Output the (x, y) coordinate of the center of the cell containing the given text.  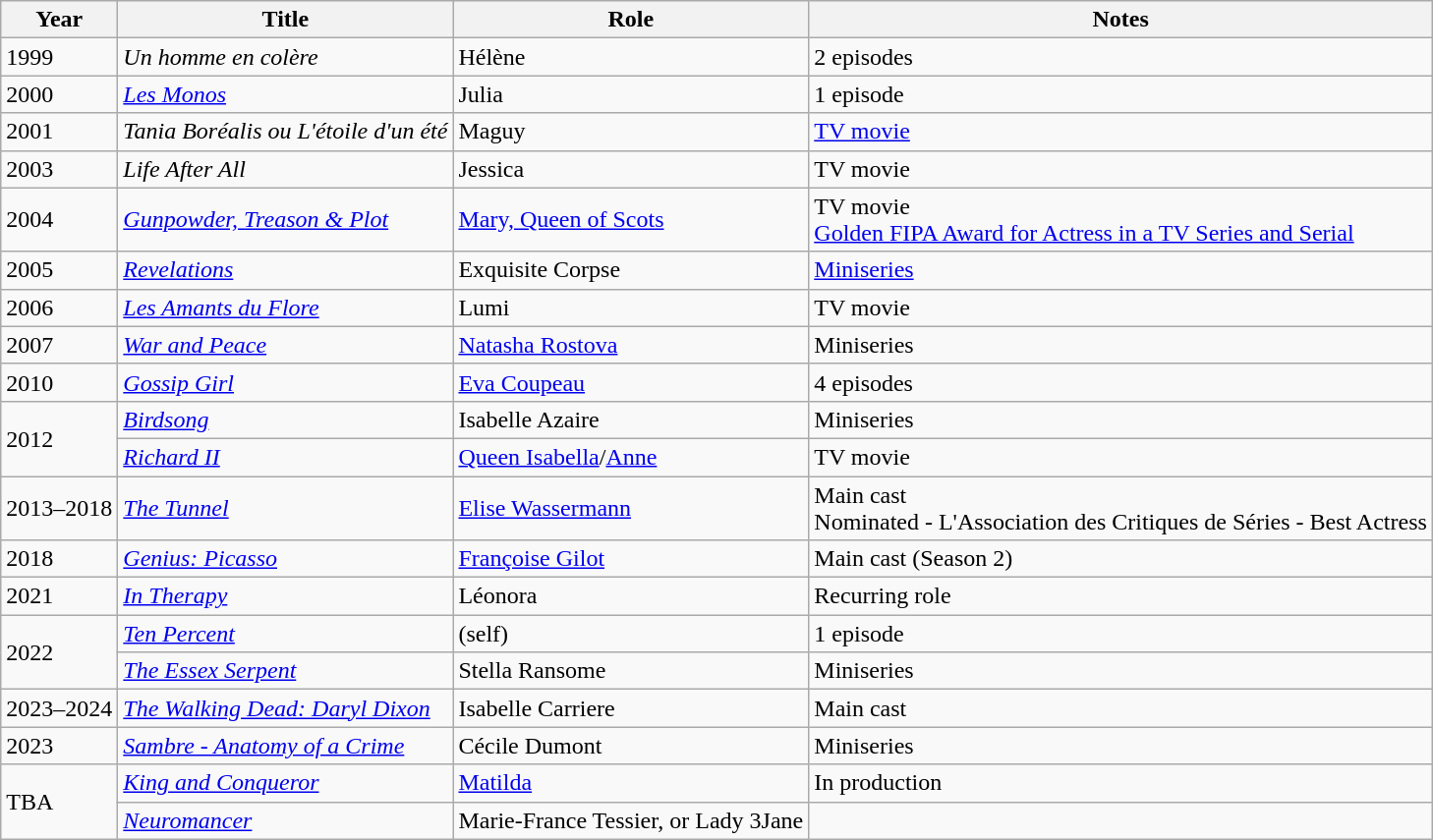
Matilda (631, 783)
2006 (59, 308)
Marie-France Tessier, or Lady 3Jane (631, 820)
Julia (631, 94)
In production (1120, 783)
(self) (631, 634)
TBA (59, 802)
2001 (59, 132)
Exquisite Corpse (631, 270)
Natasha Rostova (631, 345)
Un homme en colère (285, 57)
Main cast (1120, 708)
2022 (59, 652)
Richard II (285, 457)
Cécile Dumont (631, 746)
2018 (59, 559)
Les Monos (285, 94)
2023 (59, 746)
Jessica (631, 169)
War and Peace (285, 345)
The Walking Dead: Daryl Dixon (285, 708)
2 episodes (1120, 57)
2005 (59, 270)
Revelations (285, 270)
King and Conqueror (285, 783)
Notes (1120, 20)
Elise Wassermann (631, 507)
Genius: Picasso (285, 559)
Title (285, 20)
2004 (59, 220)
2012 (59, 438)
Queen Isabella/Anne (631, 457)
2021 (59, 596)
Gunpowder, Treason & Plot (285, 220)
Mary, Queen of Scots (631, 220)
Ten Percent (285, 634)
Lumi (631, 308)
4 episodes (1120, 382)
Life After All (285, 169)
2007 (59, 345)
Isabelle Azaire (631, 420)
Sambre - Anatomy of a Crime (285, 746)
Léonora (631, 596)
The Tunnel (285, 507)
Main castNominated - L'Association des Critiques de Séries - Best Actress (1120, 507)
2003 (59, 169)
2000 (59, 94)
In Therapy (285, 596)
Maguy (631, 132)
Main cast (Season 2) (1120, 559)
Neuromancer (285, 820)
Stella Ransome (631, 671)
The Essex Serpent (285, 671)
1999 (59, 57)
Eva Coupeau (631, 382)
Year (59, 20)
Recurring role (1120, 596)
Françoise Gilot (631, 559)
TV movieGolden FIPA Award for Actress in a TV Series and Serial (1120, 220)
2023–2024 (59, 708)
Gossip Girl (285, 382)
2013–2018 (59, 507)
Role (631, 20)
Birdsong (285, 420)
Isabelle Carriere (631, 708)
Hélène (631, 57)
Les Amants du Flore (285, 308)
Tania Boréalis ou L'étoile d'un été (285, 132)
2010 (59, 382)
